Extract the (X, Y) coordinate from the center of the cell holding the provided text.  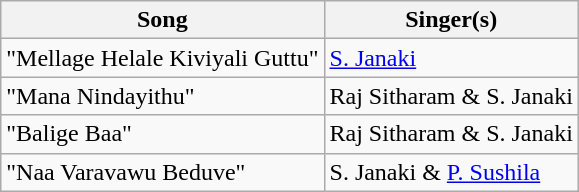
Song (162, 20)
"Naa Varavawu Beduve" (162, 172)
Singer(s) (451, 20)
"Mellage Helale Kiviyali Guttu" (162, 58)
"Mana Nindayithu" (162, 96)
"Balige Baa" (162, 134)
S. Janaki & P. Sushila (451, 172)
S. Janaki (451, 58)
